From the cell containing the given text, extract its center point as [x, y] coordinate. 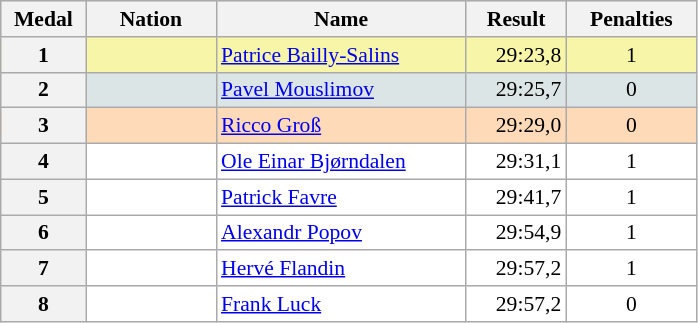
3 [44, 126]
8 [44, 304]
Nation [151, 19]
Hervé Flandin [341, 269]
Patrick Favre [341, 197]
29:54,9 [516, 233]
Ricco Groß [341, 126]
2 [44, 90]
Result [516, 19]
Pavel Mouslimov [341, 90]
Alexandr Popov [341, 233]
29:41,7 [516, 197]
7 [44, 269]
29:25,7 [516, 90]
Medal [44, 19]
6 [44, 233]
29:23,8 [516, 55]
4 [44, 162]
5 [44, 197]
Name [341, 19]
Ole Einar Bjørndalen [341, 162]
Frank Luck [341, 304]
Patrice Bailly-Salins [341, 55]
29:29,0 [516, 126]
Penalties [631, 19]
29:31,1 [516, 162]
